Pinpoint the cell where the given text exists, returning its [x, y] midpoint coordinate. 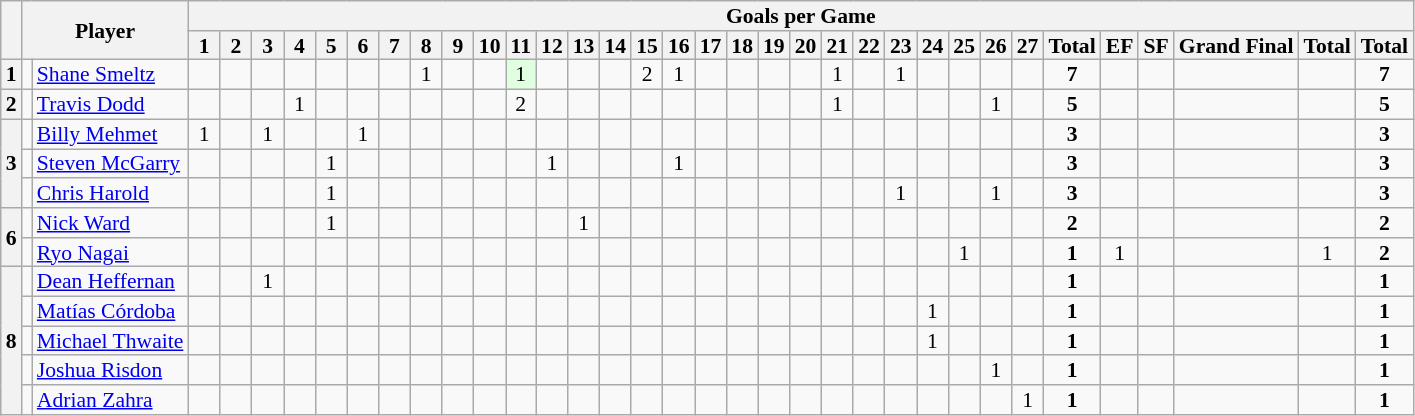
Nick Ward [110, 223]
4 [300, 46]
Travis Dodd [110, 105]
Steven McGarry [110, 164]
24 [933, 46]
SF [1156, 46]
23 [901, 46]
Adrian Zahra [110, 400]
Joshua Risdon [110, 371]
Player [106, 30]
22 [869, 46]
15 [647, 46]
Chris Harold [110, 193]
21 [837, 46]
20 [806, 46]
10 [490, 46]
13 [584, 46]
Shane Smeltz [110, 75]
Michael Thwaite [110, 341]
EF [1120, 46]
Grand Final [1236, 46]
18 [742, 46]
16 [679, 46]
Billy Mehmet [110, 134]
27 [1028, 46]
Matías Córdoba [110, 312]
9 [458, 46]
11 [522, 46]
Goals per Game [800, 16]
12 [552, 46]
17 [711, 46]
26 [996, 46]
25 [964, 46]
19 [774, 46]
14 [615, 46]
Ryo Nagai [110, 253]
Dean Heffernan [110, 282]
